Capture the cell that displays the provided text and extract its (X, Y) central coordinate. 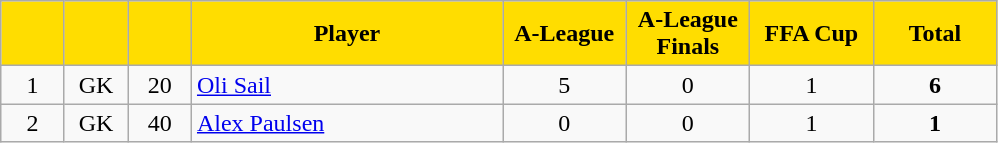
Oli Sail (346, 85)
Total (935, 34)
2 (33, 123)
5 (564, 85)
Player (346, 34)
Alex Paulsen (346, 123)
A-League Finals (688, 34)
20 (160, 85)
A-League (564, 34)
40 (160, 123)
6 (935, 85)
FFA Cup (812, 34)
